Find where the given text appears and provide that cell's center as [X, Y] coordinate. 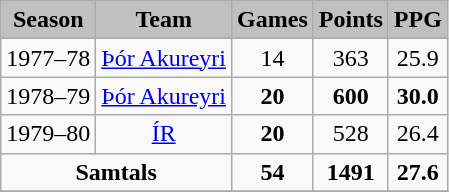
ÍR [164, 134]
1979–80 [48, 134]
Points [350, 20]
528 [350, 134]
14 [273, 58]
30.0 [418, 96]
1491 [350, 172]
Games [273, 20]
1978–79 [48, 96]
27.6 [418, 172]
1977–78 [48, 58]
Samtals [116, 172]
PPG [418, 20]
25.9 [418, 58]
26.4 [418, 134]
Season [48, 20]
Team [164, 20]
363 [350, 58]
600 [350, 96]
54 [273, 172]
